Scan for the cell matching the given text and deliver its [X, Y] coordinate at center. 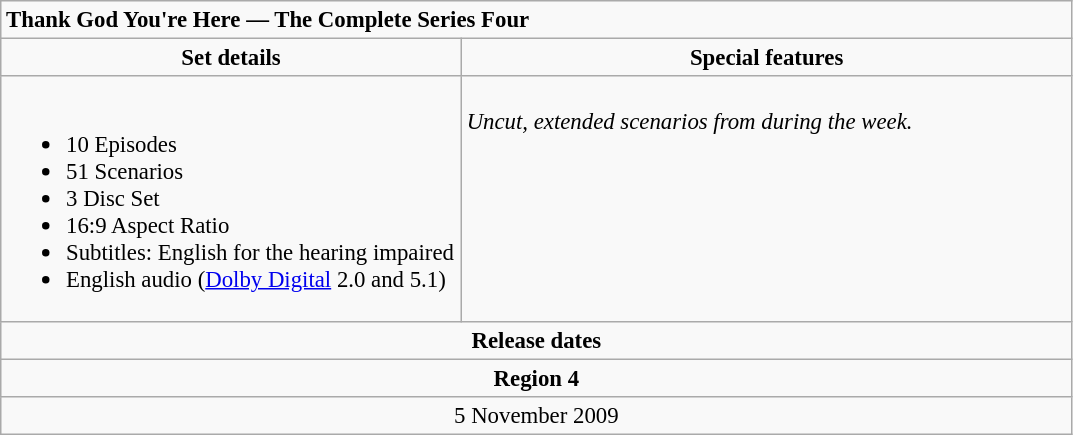
Region 4 [536, 378]
Thank God You're Here — The Complete Series Four [536, 20]
Set details [232, 58]
Uncut, extended scenarios from during the week. [766, 198]
10 Episodes51 Scenarios3 Disc Set16:9 Aspect RatioSubtitles: English for the hearing impairedEnglish audio (Dolby Digital 2.0 and 5.1) [232, 198]
Special features [766, 58]
5 November 2009 [536, 415]
Release dates [536, 340]
